Search for the cell housing the specified text and yield its [x, y] center coordinate. 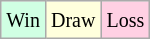
Win [24, 20]
Loss [126, 20]
Draw [72, 20]
